Return the [X, Y] coordinate for the center point of the cell that contains the specified text.  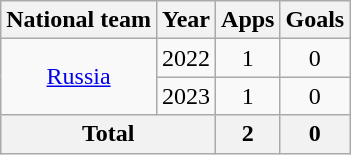
2022 [186, 58]
National team [79, 20]
Year [186, 20]
Apps [248, 20]
Total [108, 134]
2 [248, 134]
Russia [79, 77]
2023 [186, 96]
Goals [315, 20]
